Locate the cell with the specified text and output its [X, Y] center coordinate. 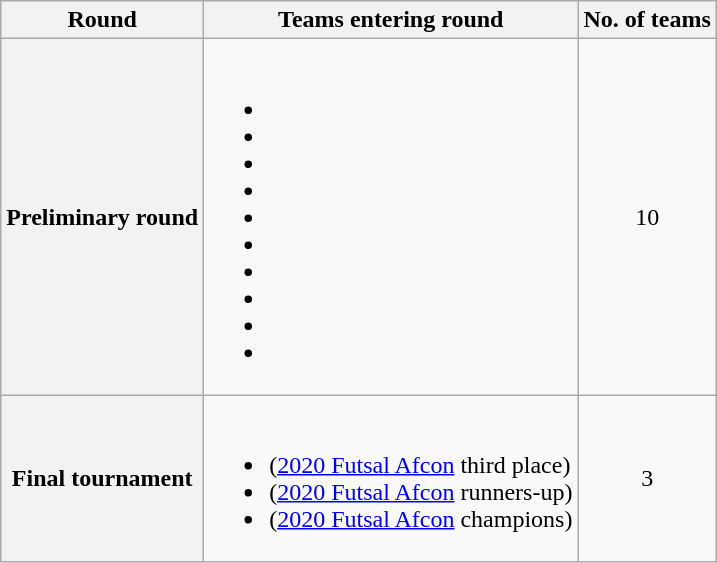
No. of teams [647, 20]
3 [647, 478]
Preliminary round [102, 217]
(2020 Futsal Afcon third place) (2020 Futsal Afcon runners-up) (2020 Futsal Afcon champions) [391, 478]
Round [102, 20]
Teams entering round [391, 20]
10 [647, 217]
Final tournament [102, 478]
